Find where the given text appears and provide that cell's center as [X, Y] coordinate. 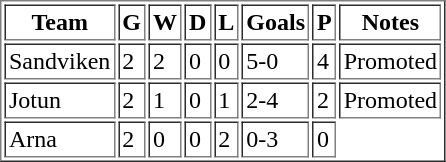
L [226, 22]
Notes [390, 22]
D [197, 22]
Sandviken [59, 62]
4 [325, 62]
0-3 [276, 140]
W [164, 22]
Team [59, 22]
2-4 [276, 100]
G [132, 22]
Jotun [59, 100]
Goals [276, 22]
5-0 [276, 62]
P [325, 22]
Arna [59, 140]
